Search for the cell housing the specified text and yield its (x, y) center coordinate. 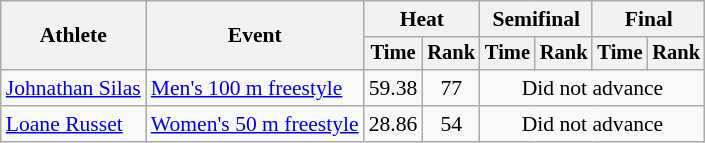
Semifinal (536, 19)
Johnathan Silas (74, 88)
77 (451, 88)
Final (648, 19)
Loane Russet (74, 124)
Men's 100 m freestyle (255, 88)
59.38 (394, 88)
54 (451, 124)
Heat (422, 19)
28.86 (394, 124)
Athlete (74, 36)
Event (255, 36)
Women's 50 m freestyle (255, 124)
